Capture the cell that displays the provided text and extract its [x, y] central coordinate. 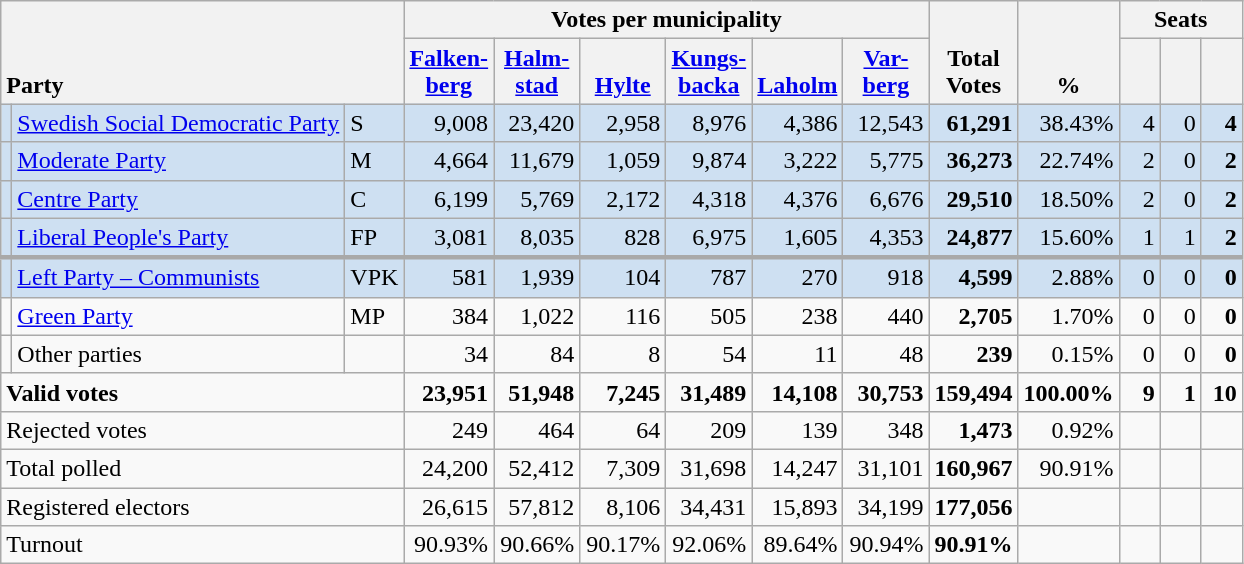
5,769 [537, 199]
89.64% [798, 545]
38.43% [1068, 123]
0.15% [1068, 354]
48 [886, 354]
34,431 [709, 507]
6,975 [709, 238]
26,615 [449, 507]
36,273 [974, 161]
6,676 [886, 199]
Votes per municipality [666, 20]
4,599 [974, 278]
Moderate Party [178, 161]
57,812 [537, 507]
177,056 [974, 507]
4,386 [798, 123]
1,022 [537, 316]
100.00% [1068, 392]
7,309 [623, 468]
Green Party [178, 316]
0.92% [1068, 430]
54 [709, 354]
9,008 [449, 123]
52,412 [537, 468]
Total polled [202, 468]
1.70% [1068, 316]
139 [798, 430]
51,948 [537, 392]
464 [537, 430]
2.88% [1068, 278]
Var- berg [886, 72]
116 [623, 316]
5,775 [886, 161]
2,172 [623, 199]
64 [623, 430]
8,976 [709, 123]
4,664 [449, 161]
3,222 [798, 161]
8,106 [623, 507]
4,318 [709, 199]
Falken- berg [449, 72]
Liberal People's Party [178, 238]
Left Party – Communists [178, 278]
12,543 [886, 123]
31,489 [709, 392]
15.60% [1068, 238]
18.50% [1068, 199]
104 [623, 278]
FP [374, 238]
4,353 [886, 238]
22.74% [1068, 161]
92.06% [709, 545]
Rejected votes [202, 430]
348 [886, 430]
1,939 [537, 278]
Seats [1180, 20]
918 [886, 278]
Kungs- backa [709, 72]
2,705 [974, 316]
9,874 [709, 161]
C [374, 199]
249 [449, 430]
787 [709, 278]
Total Votes [974, 52]
% [1068, 52]
Registered electors [202, 507]
31,101 [886, 468]
1,605 [798, 238]
238 [798, 316]
84 [537, 354]
11 [798, 354]
11,679 [537, 161]
Other parties [178, 354]
34,199 [886, 507]
9 [1140, 392]
7,245 [623, 392]
Valid votes [202, 392]
14,247 [798, 468]
8,035 [537, 238]
159,494 [974, 392]
MP [374, 316]
90.66% [537, 545]
23,420 [537, 123]
29,510 [974, 199]
90.17% [623, 545]
505 [709, 316]
M [374, 161]
Halm- stad [537, 72]
3,081 [449, 238]
440 [886, 316]
VPK [374, 278]
2,958 [623, 123]
239 [974, 354]
10 [1222, 392]
Centre Party [178, 199]
34 [449, 354]
14,108 [798, 392]
Party [202, 52]
160,967 [974, 468]
23,951 [449, 392]
8 [623, 354]
1,059 [623, 161]
384 [449, 316]
31,698 [709, 468]
S [374, 123]
61,291 [974, 123]
24,877 [974, 238]
581 [449, 278]
90.94% [886, 545]
Swedish Social Democratic Party [178, 123]
15,893 [798, 507]
1,473 [974, 430]
6,199 [449, 199]
90.93% [449, 545]
Hylte [623, 72]
30,753 [886, 392]
270 [798, 278]
Turnout [202, 545]
Laholm [798, 72]
24,200 [449, 468]
828 [623, 238]
209 [709, 430]
4,376 [798, 199]
